Scan for the cell matching the given text and deliver its (X, Y) coordinate at center. 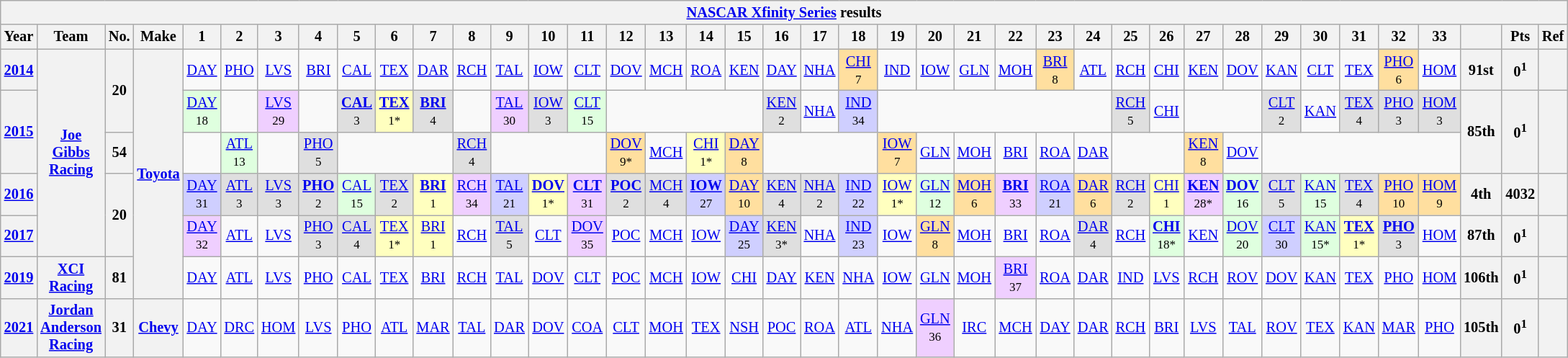
11 (587, 37)
GLN12 (935, 194)
IRC (975, 328)
Joe Gibbs Racing (71, 153)
CHI1 (1166, 194)
87th (1481, 236)
IOW1* (897, 194)
HOM9 (1440, 194)
Toyota (158, 174)
CHI18* (1166, 236)
PHO10 (1399, 194)
IND23 (858, 236)
BRI8 (1055, 70)
NASCAR Xfinity Series results (784, 12)
DOV1* (549, 194)
DOV35 (587, 236)
2019 (19, 277)
KEN28* (1203, 194)
5 (357, 37)
6 (395, 37)
91st (1481, 70)
28 (1243, 37)
32 (1399, 37)
CAL4 (357, 236)
13 (667, 37)
POC2 (626, 194)
105th (1481, 328)
BRI4 (433, 111)
KAN15* (1320, 236)
TAL30 (510, 111)
TAL21 (510, 194)
1 (202, 37)
DAY32 (202, 236)
RCH34 (472, 194)
KEN8 (1203, 153)
KAN15 (1320, 194)
LVS3 (278, 194)
DAY18 (202, 111)
HOM3 (1440, 111)
DOV16 (1243, 194)
9 (510, 37)
CHI7 (858, 70)
PHO2 (318, 194)
TEX2 (395, 194)
NSH (744, 328)
CLT30 (1281, 236)
DAY25 (744, 236)
21 (975, 37)
RCH4 (472, 153)
19 (897, 37)
RCH2 (1131, 194)
KEN4 (782, 194)
2015 (19, 131)
MOH6 (975, 194)
BRI33 (1015, 194)
33 (1440, 37)
TAL5 (510, 236)
2014 (19, 70)
2021 (19, 328)
KEN3* (782, 236)
DAY31 (202, 194)
CAL15 (357, 194)
DAY10 (744, 194)
DRC (239, 328)
30 (1320, 37)
12 (626, 37)
ROA21 (1055, 194)
25 (1131, 37)
85th (1481, 131)
Make (158, 37)
MCH4 (667, 194)
CLT5 (1281, 194)
NHA2 (820, 194)
54 (120, 153)
106th (1481, 277)
3 (278, 37)
PHO6 (1399, 70)
8 (472, 37)
IOW27 (706, 194)
IOW3 (549, 111)
81 (120, 277)
2 (239, 37)
Year (19, 37)
COA (587, 328)
Pts (1520, 37)
7 (433, 37)
16 (782, 37)
No. (120, 37)
Chevy (158, 328)
2017 (19, 236)
BRI37 (1015, 277)
CAL3 (357, 111)
DOV9* (626, 153)
XCI Racing (71, 277)
Team (71, 37)
18 (858, 37)
ATL3 (239, 194)
CHI1* (706, 153)
ATL13 (239, 153)
17 (820, 37)
GLN8 (935, 236)
15 (744, 37)
Ref (1553, 37)
IOW7 (897, 153)
LVS29 (278, 111)
14 (706, 37)
GLN36 (935, 328)
26 (1166, 37)
10 (549, 37)
DAR4 (1093, 236)
KEN2 (782, 111)
IND34 (858, 111)
24 (1093, 37)
DAY8 (744, 153)
4th (1481, 194)
4032 (1520, 194)
CLT31 (587, 194)
IND22 (858, 194)
DOV20 (1243, 236)
DAR6 (1093, 194)
Jordan Anderson Racing (71, 328)
2016 (19, 194)
CLT15 (587, 111)
23 (1055, 37)
CLT2 (1281, 111)
22 (1015, 37)
PHO5 (318, 153)
RCH5 (1131, 111)
4 (318, 37)
27 (1203, 37)
29 (1281, 37)
